Detect which cell encompasses the target text, then output its [X, Y] center coordinate. 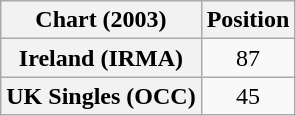
87 [248, 58]
45 [248, 96]
Ireland (IRMA) [101, 58]
UK Singles (OCC) [101, 96]
Position [248, 20]
Chart (2003) [101, 20]
